Pinpoint the cell where the given text exists, returning its (x, y) midpoint coordinate. 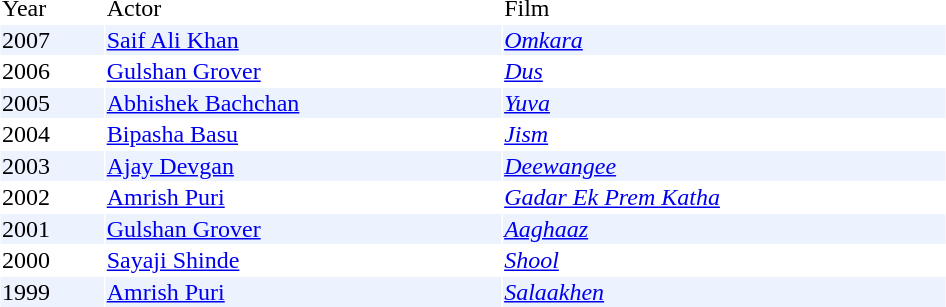
2000 (52, 261)
Gadar Ek Prem Katha (724, 197)
Abhishek Bachchan (303, 103)
2004 (52, 135)
Sayaji Shinde (303, 261)
2003 (52, 166)
Dus (724, 71)
Bipasha Basu (303, 135)
2006 (52, 71)
Omkara (724, 40)
Salaakhen (724, 292)
Ajay Devgan (303, 166)
Aaghaaz (724, 229)
1999 (52, 292)
Shool (724, 261)
Jism (724, 135)
2002 (52, 197)
Yuva (724, 103)
2005 (52, 103)
Saif Ali Khan (303, 40)
2001 (52, 229)
2007 (52, 40)
Deewangee (724, 166)
